Output the (x, y) coordinate of the center of the cell containing the given text.  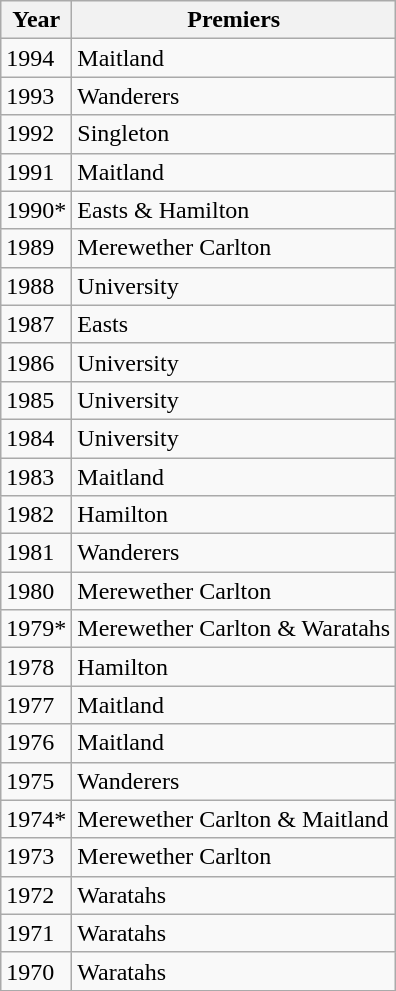
Year (36, 20)
1977 (36, 705)
Easts (234, 324)
1983 (36, 477)
1988 (36, 286)
Singleton (234, 134)
Merewether Carlton & Waratahs (234, 629)
1974* (36, 819)
Premiers (234, 20)
1993 (36, 96)
Merewether Carlton & Maitland (234, 819)
1979* (36, 629)
1991 (36, 172)
1985 (36, 400)
1981 (36, 553)
1984 (36, 438)
1986 (36, 362)
1972 (36, 895)
1973 (36, 857)
1975 (36, 781)
1992 (36, 134)
Easts & Hamilton (234, 210)
1978 (36, 667)
1994 (36, 58)
1982 (36, 515)
1976 (36, 743)
1970 (36, 971)
1989 (36, 248)
1990* (36, 210)
1980 (36, 591)
1971 (36, 933)
1987 (36, 324)
